Provide the [x, y] coordinate of the cell's center where the given text is located.  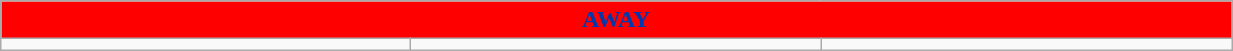
AWAY [616, 20]
